Search for the cell housing the specified text and yield its [x, y] center coordinate. 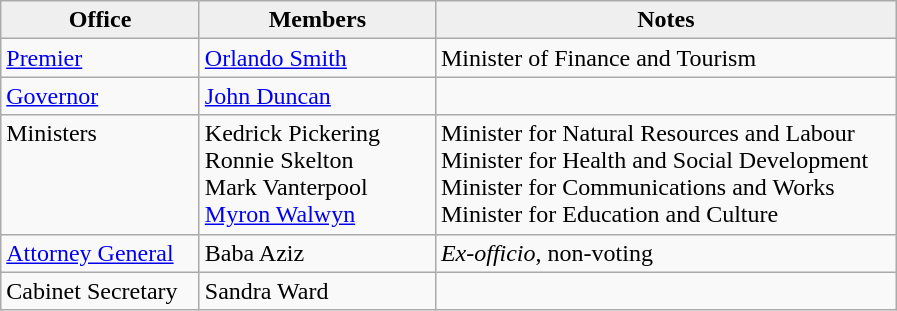
Ministers [100, 174]
Premier [100, 58]
Orlando Smith [317, 58]
Office [100, 20]
Notes [666, 20]
Minister of Finance and Tourism [666, 58]
Members [317, 20]
Kedrick PickeringRonnie SkeltonMark VanterpoolMyron Walwyn [317, 174]
Attorney General [100, 253]
Ex-officio, non-voting [666, 253]
Baba Aziz [317, 253]
John Duncan [317, 96]
Cabinet Secretary [100, 291]
Sandra Ward [317, 291]
Governor [100, 96]
